From the cell containing the given text, extract its center point as [X, Y] coordinate. 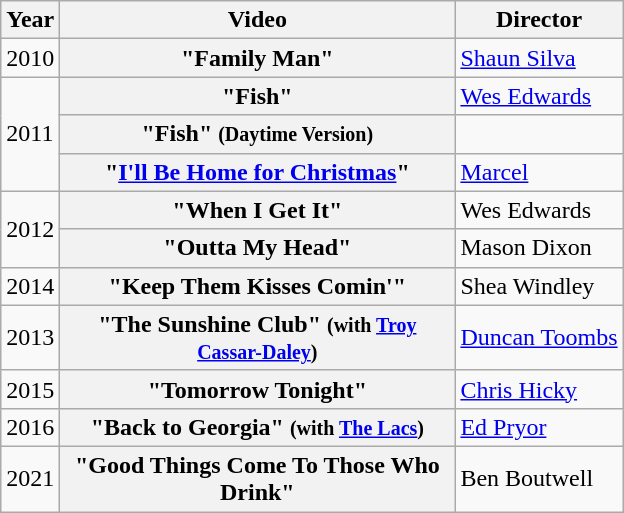
"Fish" [258, 96]
2014 [30, 286]
"Outta My Head" [258, 248]
Director [539, 20]
2012 [30, 229]
"When I Get It" [258, 210]
Video [258, 20]
Ben Boutwell [539, 478]
2010 [30, 58]
Mason Dixon [539, 248]
"Fish" (Daytime Version) [258, 134]
"Keep Them Kisses Comin'" [258, 286]
2016 [30, 427]
Duncan Toombs [539, 338]
"Back to Georgia" (with The Lacs) [258, 427]
2015 [30, 389]
"Family Man" [258, 58]
"The Sunshine Club" (with Troy Cassar-Daley) [258, 338]
2021 [30, 478]
2011 [30, 134]
Year [30, 20]
Marcel [539, 172]
"I'll Be Home for Christmas" [258, 172]
"Tomorrow Tonight" [258, 389]
Shea Windley [539, 286]
Shaun Silva [539, 58]
2013 [30, 338]
Ed Pryor [539, 427]
"Good Things Come To Those Who Drink" [258, 478]
Chris Hicky [539, 389]
